Detect which cell encompasses the target text, then output its (X, Y) center coordinate. 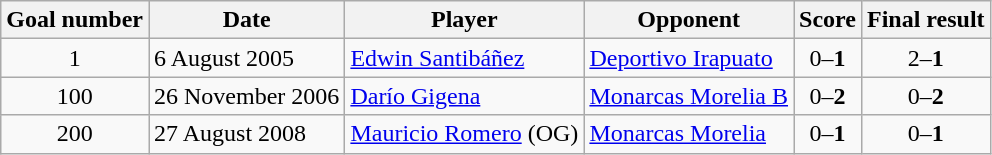
Mauricio Romero (OG) (464, 134)
Opponent (689, 20)
Final result (926, 20)
2–1 (926, 58)
27 August 2008 (246, 134)
Darío Gigena (464, 96)
200 (75, 134)
Monarcas Morelia B (689, 96)
1 (75, 58)
6 August 2005 (246, 58)
Score (828, 20)
26 November 2006 (246, 96)
Edwin Santibáñez (464, 58)
Deportivo Irapuato (689, 58)
Goal number (75, 20)
Date (246, 20)
Monarcas Morelia (689, 134)
100 (75, 96)
Player (464, 20)
